Output the [x, y] coordinate of the center of the cell containing the given text.  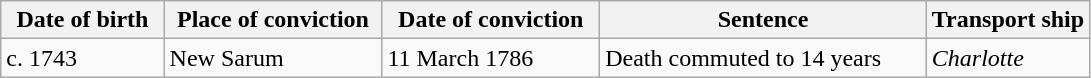
Date of conviction [491, 20]
Sentence [764, 20]
Place of conviction [273, 20]
Charlotte [1008, 58]
11 March 1786 [491, 58]
Date of birth [82, 20]
New Sarum [273, 58]
Transport ship [1008, 20]
c. 1743 [82, 58]
Death commuted to 14 years [764, 58]
